Output the [X, Y] coordinate of the center of the cell containing the given text.  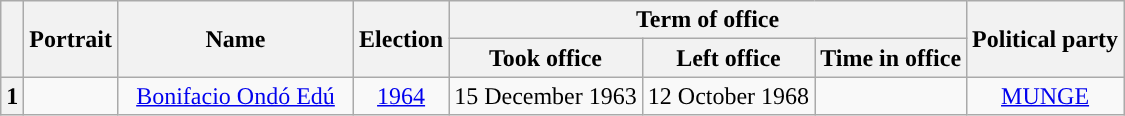
1964 [402, 96]
MUNGE [1046, 96]
Election [402, 39]
Political party [1046, 39]
1 [12, 96]
Bonifacio Ondó Edú [235, 96]
Left office [728, 58]
Term of office [708, 20]
15 December 1963 [546, 96]
Name [235, 39]
Time in office [891, 58]
Portrait [71, 39]
12 October 1968 [728, 96]
Took office [546, 58]
